Return the [x, y] coordinate for the center point of the cell that contains the specified text.  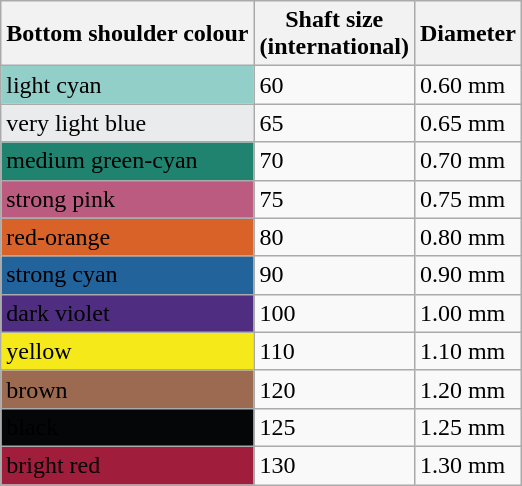
65 [334, 123]
Shaft size (international) [334, 34]
80 [334, 237]
yellow [128, 351]
black [128, 427]
Bottom shoulder colour [128, 34]
0.75 mm [468, 199]
1.30 mm [468, 465]
0.90 mm [468, 275]
0.80 mm [468, 237]
strong cyan [128, 275]
red-orange [128, 237]
100 [334, 313]
dark violet [128, 313]
75 [334, 199]
0.60 mm [468, 85]
120 [334, 389]
1.25 mm [468, 427]
light cyan [128, 85]
1.00 mm [468, 313]
very light blue [128, 123]
110 [334, 351]
medium green-cyan [128, 161]
strong pink [128, 199]
125 [334, 427]
0.70 mm [468, 161]
60 [334, 85]
1.20 mm [468, 389]
130 [334, 465]
brown [128, 389]
0.65 mm [468, 123]
70 [334, 161]
bright red [128, 465]
1.10 mm [468, 351]
90 [334, 275]
Diameter [468, 34]
